Identify which cell holds the provided text, then report its (X, Y) central coordinate. 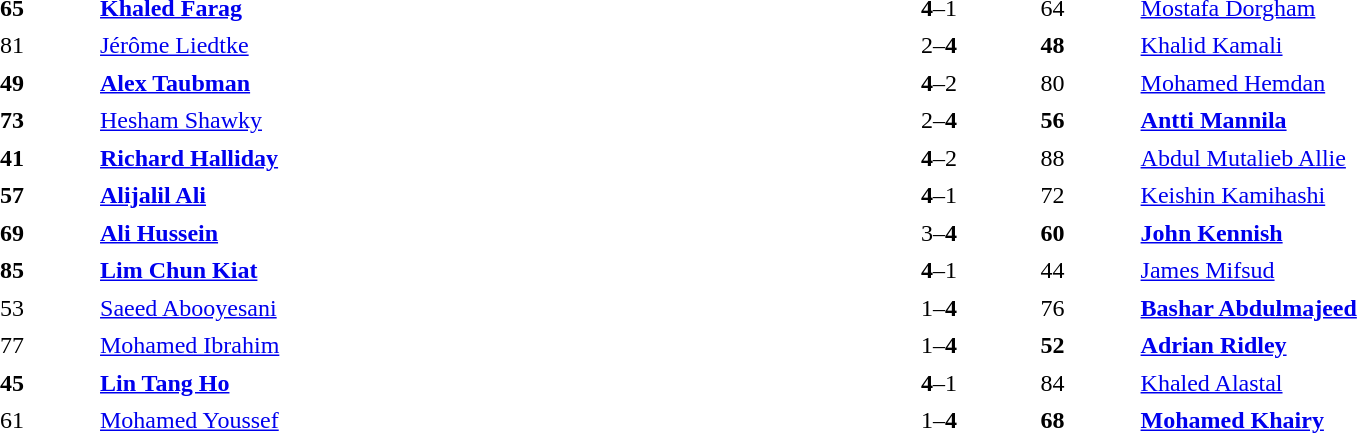
Lim Chun Kiat (469, 271)
Saeed Abooyesani (469, 308)
76 (1086, 308)
Mohamed Ibrahim (469, 345)
48 (1086, 45)
Jérôme Liedtke (469, 45)
72 (1086, 195)
Hesham Shawky (469, 121)
84 (1086, 383)
Richard Halliday (469, 158)
80 (1086, 83)
Alijalil Ali (469, 195)
56 (1086, 121)
52 (1086, 345)
Lin Tang Ho (469, 383)
Ali Hussein (469, 233)
Alex Taubman (469, 83)
88 (1086, 158)
3–4 (938, 233)
44 (1086, 271)
60 (1086, 233)
